Detect which cell encompasses the target text, then output its [X, Y] center coordinate. 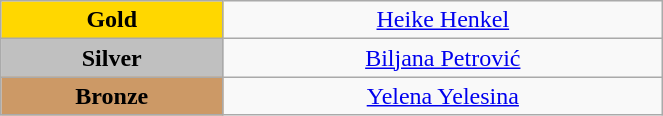
Gold [112, 20]
Biljana Petrović [443, 58]
Heike Henkel [443, 20]
Yelena Yelesina [443, 96]
Silver [112, 58]
Bronze [112, 96]
